Identify which cell holds the provided text, then report its [x, y] central coordinate. 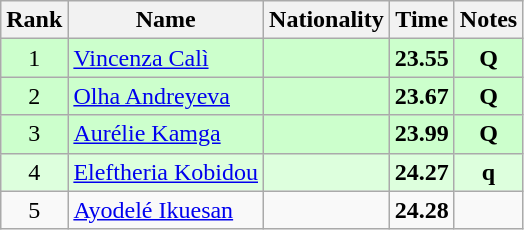
23.55 [422, 58]
Nationality [327, 20]
3 [34, 134]
Eleftheria Kobidou [166, 172]
Vincenza Calì [166, 58]
Ayodelé Ikuesan [166, 210]
q [488, 172]
Rank [34, 20]
Time [422, 20]
Notes [488, 20]
Olha Andreyeva [166, 96]
Aurélie Kamga [166, 134]
24.27 [422, 172]
23.99 [422, 134]
24.28 [422, 210]
5 [34, 210]
2 [34, 96]
Name [166, 20]
23.67 [422, 96]
1 [34, 58]
4 [34, 172]
